Locate the cell with the specified text and output its [X, Y] center coordinate. 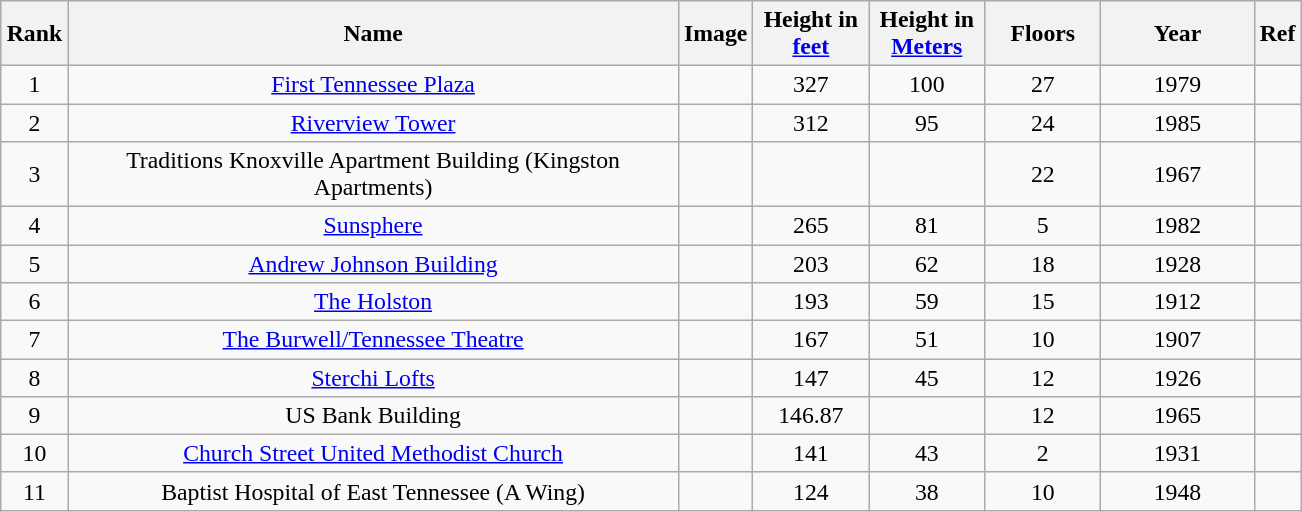
312 [811, 123]
1926 [1178, 377]
Height in Meters [927, 34]
Sunsphere [374, 225]
The Burwell/Tennessee Theatre [374, 339]
8 [34, 377]
4 [34, 225]
81 [927, 225]
3 [34, 174]
59 [927, 301]
18 [1043, 263]
27 [1043, 85]
Andrew Johnson Building [374, 263]
First Tennessee Plaza [374, 85]
167 [811, 339]
43 [927, 453]
Traditions Knoxville Apartment Building (Kingston Apartments) [374, 174]
15 [1043, 301]
1948 [1178, 491]
Baptist Hospital of East Tennessee (A Wing) [374, 491]
1982 [1178, 225]
Ref [1278, 34]
7 [34, 339]
1 [34, 85]
Height in feet [811, 34]
1985 [1178, 123]
141 [811, 453]
24 [1043, 123]
US Bank Building [374, 415]
22 [1043, 174]
1912 [1178, 301]
146.87 [811, 415]
1928 [1178, 263]
147 [811, 377]
Year [1178, 34]
124 [811, 491]
6 [34, 301]
327 [811, 85]
1965 [1178, 415]
1979 [1178, 85]
100 [927, 85]
51 [927, 339]
1931 [1178, 453]
95 [927, 123]
193 [811, 301]
1967 [1178, 174]
Church Street United Methodist Church [374, 453]
265 [811, 225]
45 [927, 377]
Rank [34, 34]
62 [927, 263]
Image [716, 34]
203 [811, 263]
Floors [1043, 34]
Sterchi Lofts [374, 377]
Name [374, 34]
1907 [1178, 339]
11 [34, 491]
9 [34, 415]
The Holston [374, 301]
Riverview Tower [374, 123]
38 [927, 491]
